From the cell containing the given text, extract its center point as [x, y] coordinate. 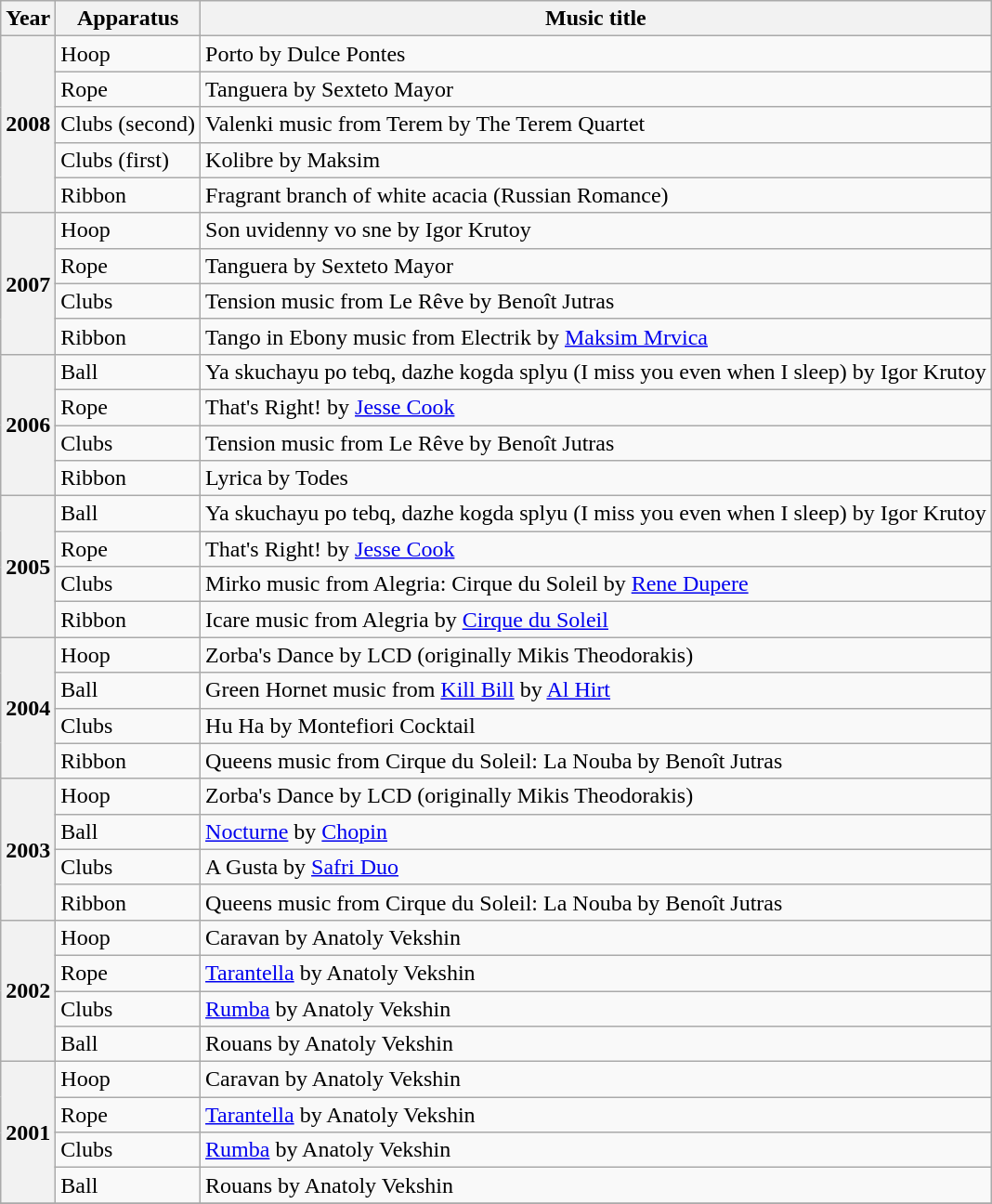
Tango in Ebony music from Electrik by Maksim Mrvica [596, 336]
Son uvidenny vo sne by Igor Krutoy [596, 230]
Apparatus [128, 19]
Mirko music from Alegria: Cirque du Soleil by Rene Dupere [596, 584]
Nocturne by Chopin [596, 831]
2001 [28, 1132]
Clubs (first) [128, 160]
Music title [596, 19]
2002 [28, 990]
Kolibre by Maksim [596, 160]
Hu Ha by Montefiori Cocktail [596, 726]
A Gusta by Safri Duo [596, 867]
Year [28, 19]
2007 [28, 283]
2006 [28, 425]
Lyrica by Todes [596, 478]
Icare music from Alegria by Cirque du Soleil [596, 620]
Porto by Dulce Pontes [596, 54]
2003 [28, 849]
2005 [28, 567]
Clubs (second) [128, 124]
2004 [28, 708]
Fragrant branch of white acacia (Russian Romance) [596, 195]
Valenki music from Terem by The Terem Quartet [596, 124]
2008 [28, 124]
Green Hornet music from Kill Bill by Al Hirt [596, 690]
